Output the [x, y] coordinate of the center of the cell containing the given text.  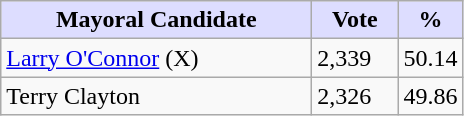
Mayoral Candidate [156, 20]
Larry O'Connor (X) [156, 58]
49.86 [430, 96]
50.14 [430, 58]
% [430, 20]
Terry Clayton [156, 96]
2,326 [355, 96]
Vote [355, 20]
2,339 [355, 58]
